Search for the cell housing the specified text and yield its [x, y] center coordinate. 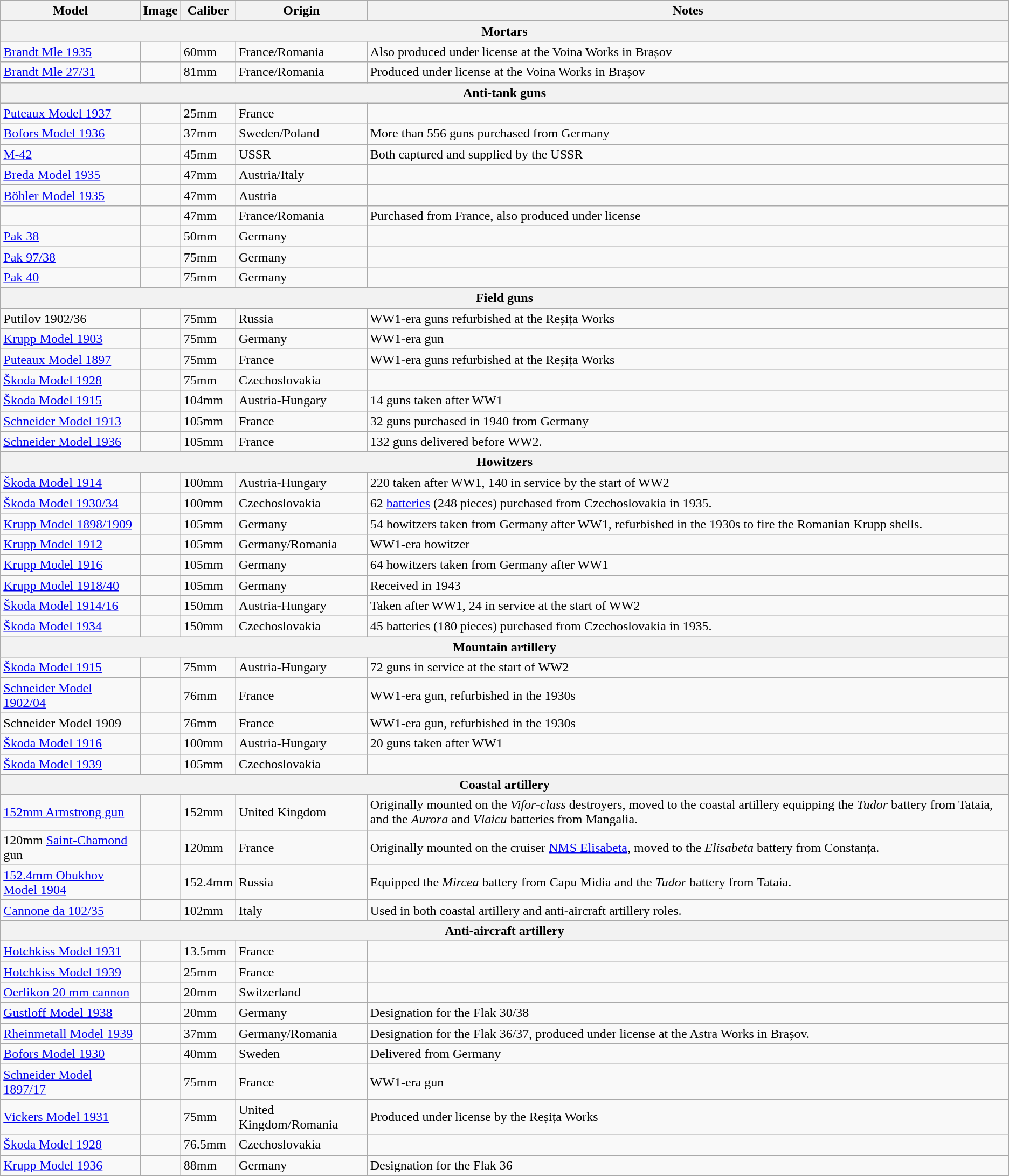
Caliber [208, 11]
40mm [208, 1054]
45 batteries (180 pieces) purchased from Czechoslovakia in 1935. [688, 627]
Škoda Model 1930/34 [70, 503]
Delivered from Germany [688, 1054]
Gustloff Model 1938 [70, 1013]
Image [161, 11]
220 taken after WW1, 140 in service by the start of WW2 [688, 483]
102mm [208, 910]
Hotchkiss Model 1931 [70, 951]
USSR [302, 154]
Notes [688, 11]
76.5mm [208, 1145]
120mm [208, 848]
Škoda Model 1939 [70, 764]
Bofors Model 1936 [70, 134]
Oerlikon 20 mm cannon [70, 993]
Designation for the Flak 36 [688, 1165]
Schneider Model 1897/17 [70, 1082]
Krupp Model 1903 [70, 339]
13.5mm [208, 951]
Anti-aircraft artillery [504, 931]
45mm [208, 154]
Schneider Model 1909 [70, 723]
Pak 38 [70, 236]
104mm [208, 401]
152mm Armstrong gun [70, 812]
Böhler Model 1935 [70, 195]
Škoda Model 1914 [70, 483]
Austria [302, 195]
Taken after WW1, 24 in service at the start of WW2 [688, 606]
Italy [302, 910]
Brandt Mle 27/31 [70, 72]
60mm [208, 52]
United Kingdom [302, 812]
Mountain artillery [504, 647]
Vickers Model 1931 [70, 1117]
More than 556 guns purchased from Germany [688, 134]
120mm Saint-Chamond gun [70, 848]
Originally mounted on the cruiser NMS Elisabeta, moved to the Elisabeta battery from Constanța. [688, 848]
Sweden/Poland [302, 134]
Austria/Italy [302, 175]
132 guns delivered before WW2. [688, 442]
Brandt Mle 1935 [70, 52]
64 howitzers taken from Germany after WW1 [688, 565]
Breda Model 1935 [70, 175]
152.4mm Obukhov Model 1904 [70, 882]
Schneider Model 1902/04 [70, 696]
Pak 40 [70, 278]
Howitzers [504, 462]
Switzerland [302, 993]
88mm [208, 1165]
Krupp Model 1898/1909 [70, 524]
Pak 97/38 [70, 257]
14 guns taken after WW1 [688, 401]
Krupp Model 1916 [70, 565]
20 guns taken after WW1 [688, 744]
50mm [208, 236]
WW1-era howitzer [688, 544]
Purchased from France, also produced under license [688, 216]
152mm [208, 812]
Schneider Model 1936 [70, 442]
Origin [302, 11]
32 guns purchased in 1940 from Germany [688, 421]
Sweden [302, 1054]
Field guns [504, 298]
Krupp Model 1918/40 [70, 585]
Hotchkiss Model 1939 [70, 972]
Produced under license at the Voina Works in Brașov [688, 72]
United Kingdom/Romania [302, 1117]
81mm [208, 72]
Coastal artillery [504, 785]
Designation for the Flak 30/38 [688, 1013]
Putilov 1902/36 [70, 319]
Designation for the Flak 36/37, produced under license at the Astra Works in Brașov. [688, 1034]
72 guns in service at the start of WW2 [688, 668]
Received in 1943 [688, 585]
Cannone da 102/35 [70, 910]
Rheinmetall Model 1939 [70, 1034]
54 howitzers taken from Germany after WW1, refurbished in the 1930s to fire the Romanian Krupp shells. [688, 524]
Škoda Model 1914/16 [70, 606]
Also produced under license at the Voina Works in Brașov [688, 52]
Used in both coastal artillery and anti-aircraft artillery roles. [688, 910]
M-42 [70, 154]
Škoda Model 1934 [70, 627]
Anti-tank guns [504, 93]
Puteaux Model 1937 [70, 113]
Mortars [504, 31]
Puteaux Model 1897 [70, 360]
62 batteries (248 pieces) purchased from Czechoslovakia in 1935. [688, 503]
Škoda Model 1916 [70, 744]
Schneider Model 1913 [70, 421]
Equipped the Mircea battery from Capu Midia and the Tudor battery from Tataia. [688, 882]
Model [70, 11]
Krupp Model 1912 [70, 544]
Produced under license by the Reșița Works [688, 1117]
152.4mm [208, 882]
Both captured and supplied by the USSR [688, 154]
Krupp Model 1936 [70, 1165]
Bofors Model 1930 [70, 1054]
